Find where the given text appears and provide that cell's center as [X, Y] coordinate. 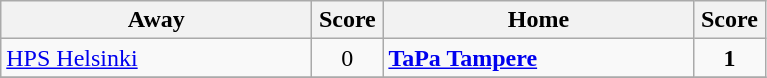
Home [538, 20]
HPS Helsinki [156, 58]
TaPa Tampere [538, 58]
Away [156, 20]
0 [348, 58]
1 [730, 58]
